Return the [x, y] coordinate for the center point of the cell that contains the specified text.  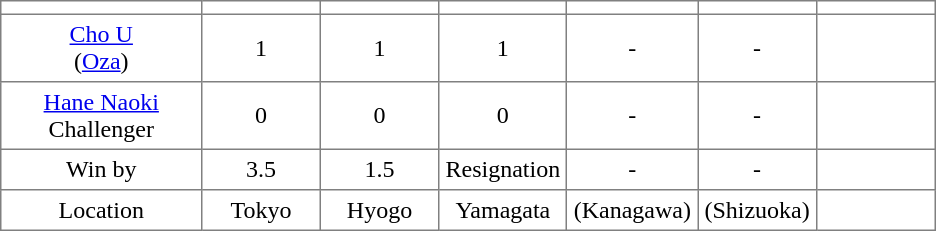
1.5 [379, 169]
Hyogo [379, 210]
Yamagata [503, 210]
(Shizuoka) [758, 210]
Cho U(Oza) [102, 48]
Location [102, 210]
3.5 [261, 169]
Hane NaokiChallenger [102, 116]
(Kanagawa) [632, 210]
Win by [102, 169]
Resignation [503, 169]
Tokyo [261, 210]
